For the text-containing cell, return its midpoint in (X, Y) coordinate format. 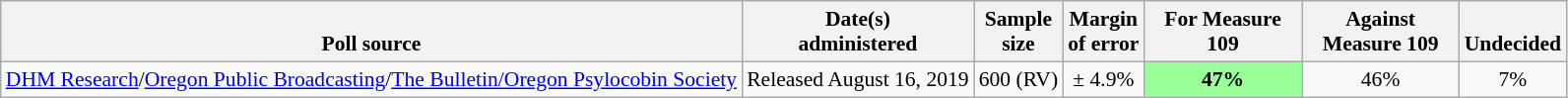
47% (1222, 79)
600 (RV) (1018, 79)
For Measure 109 (1222, 32)
Marginof error (1103, 32)
46% (1381, 79)
Poll source (371, 32)
± 4.9% (1103, 79)
Undecided (1513, 32)
Samplesize (1018, 32)
DHM Research/Oregon Public Broadcasting/The Bulletin/Oregon Psylocobin Society (371, 79)
Date(s)administered (858, 32)
7% (1513, 79)
Released August 16, 2019 (858, 79)
Against Measure 109 (1381, 32)
